Search for the cell housing the specified text and yield its [x, y] center coordinate. 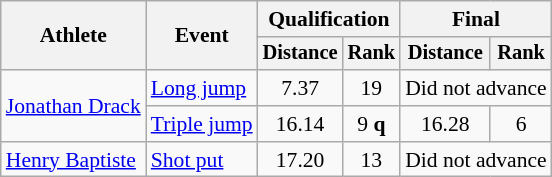
16.28 [445, 124]
Athlete [74, 36]
16.14 [300, 124]
Final [476, 19]
Did not advance [476, 88]
Qualification [329, 19]
Long jump [202, 88]
Event [202, 36]
19 [372, 88]
6 [520, 124]
9 q [372, 124]
7.37 [300, 88]
Jonathan Drack [74, 106]
Triple jump [202, 124]
